Return (X, Y) of the center of cell containing provided text 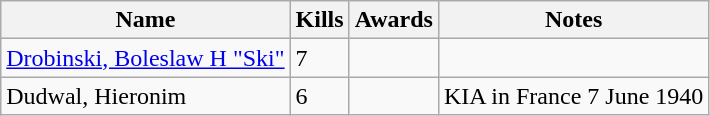
Kills (320, 20)
Name (146, 20)
Drobinski, Boleslaw H "Ski" (146, 58)
7 (320, 58)
Awards (394, 20)
Dudwal, Hieronim (146, 96)
KIA in France 7 June 1940 (573, 96)
Notes (573, 20)
6 (320, 96)
